Detect which cell encompasses the target text, then output its [x, y] center coordinate. 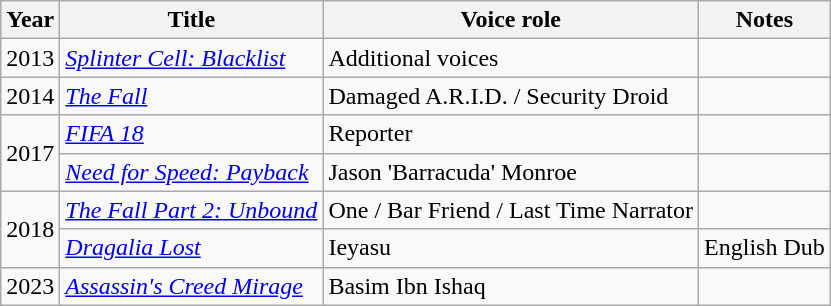
Title [192, 20]
Jason 'Barracuda' Monroe [511, 172]
Notes [765, 20]
Damaged A.R.I.D. / Security Droid [511, 96]
Additional voices [511, 58]
2018 [30, 229]
Year [30, 20]
Basim Ibn Ishaq [511, 286]
2017 [30, 153]
One / Bar Friend / Last Time Narrator [511, 210]
English Dub [765, 248]
Reporter [511, 134]
FIFA 18 [192, 134]
Voice role [511, 20]
The Fall Part 2: Unbound [192, 210]
2023 [30, 286]
Ieyasu [511, 248]
Splinter Cell: Blacklist [192, 58]
2014 [30, 96]
Assassin's Creed Mirage [192, 286]
Need for Speed: Payback [192, 172]
2013 [30, 58]
The Fall [192, 96]
Dragalia Lost [192, 248]
